Pinpoint the cell where the given text exists, returning its [X, Y] midpoint coordinate. 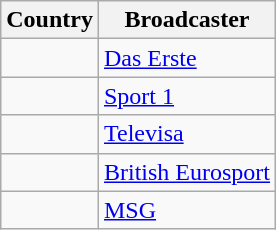
Televisa [186, 134]
MSG [186, 210]
Das Erste [186, 58]
British Eurosport [186, 172]
Broadcaster [186, 20]
Sport 1 [186, 96]
Country [50, 20]
